Identify which cell holds the provided text, then report its (X, Y) central coordinate. 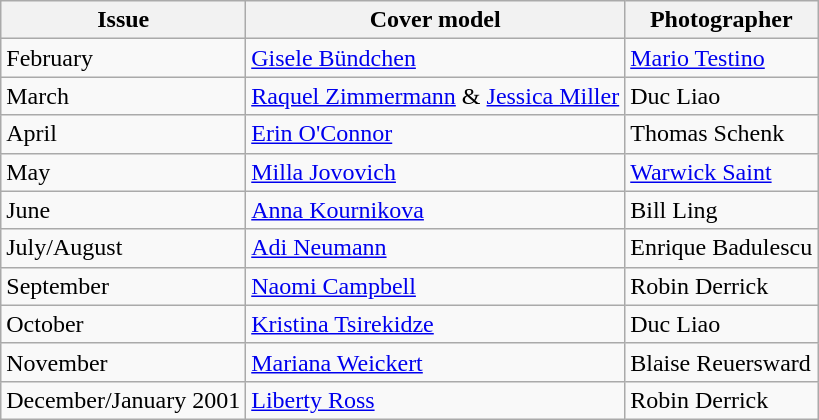
Mario Testino (722, 58)
Milla Jovovich (436, 172)
October (124, 324)
Erin O'Connor (436, 134)
June (124, 210)
Mariana Weickert (436, 362)
March (124, 96)
Naomi Campbell (436, 286)
Gisele Bündchen (436, 58)
July/August (124, 248)
Blaise Reuersward (722, 362)
Enrique Badulescu (722, 248)
Warwick Saint (722, 172)
May (124, 172)
April (124, 134)
Cover model (436, 20)
Kristina Tsirekidze (436, 324)
November (124, 362)
September (124, 286)
Raquel Zimmermann & Jessica Miller (436, 96)
Bill Ling (722, 210)
Anna Kournikova (436, 210)
Issue (124, 20)
Liberty Ross (436, 400)
Thomas Schenk (722, 134)
Adi Neumann (436, 248)
February (124, 58)
December/January 2001 (124, 400)
Photographer (722, 20)
